Detect which cell encompasses the target text, then output its [x, y] center coordinate. 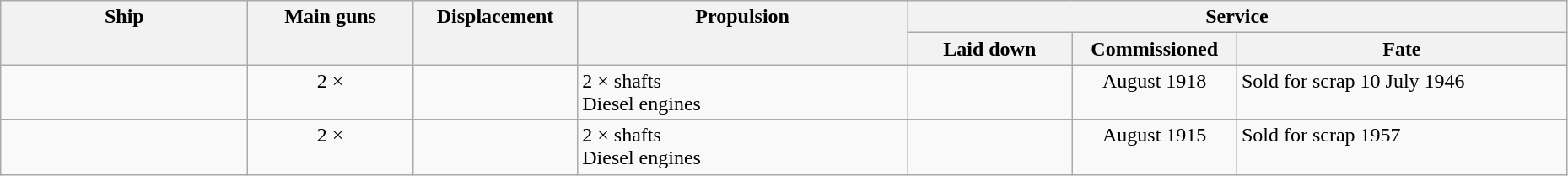
Propulsion [742, 33]
Main guns [331, 33]
Commissioned [1154, 49]
August 1915 [1154, 147]
Ship [125, 33]
Laid down [990, 49]
Sold for scrap 10 July 1946 [1402, 93]
Sold for scrap 1957 [1402, 147]
Displacement [494, 33]
Service [1237, 17]
August 1918 [1154, 93]
Fate [1402, 49]
